From the cell containing the given text, extract its center point as (x, y) coordinate. 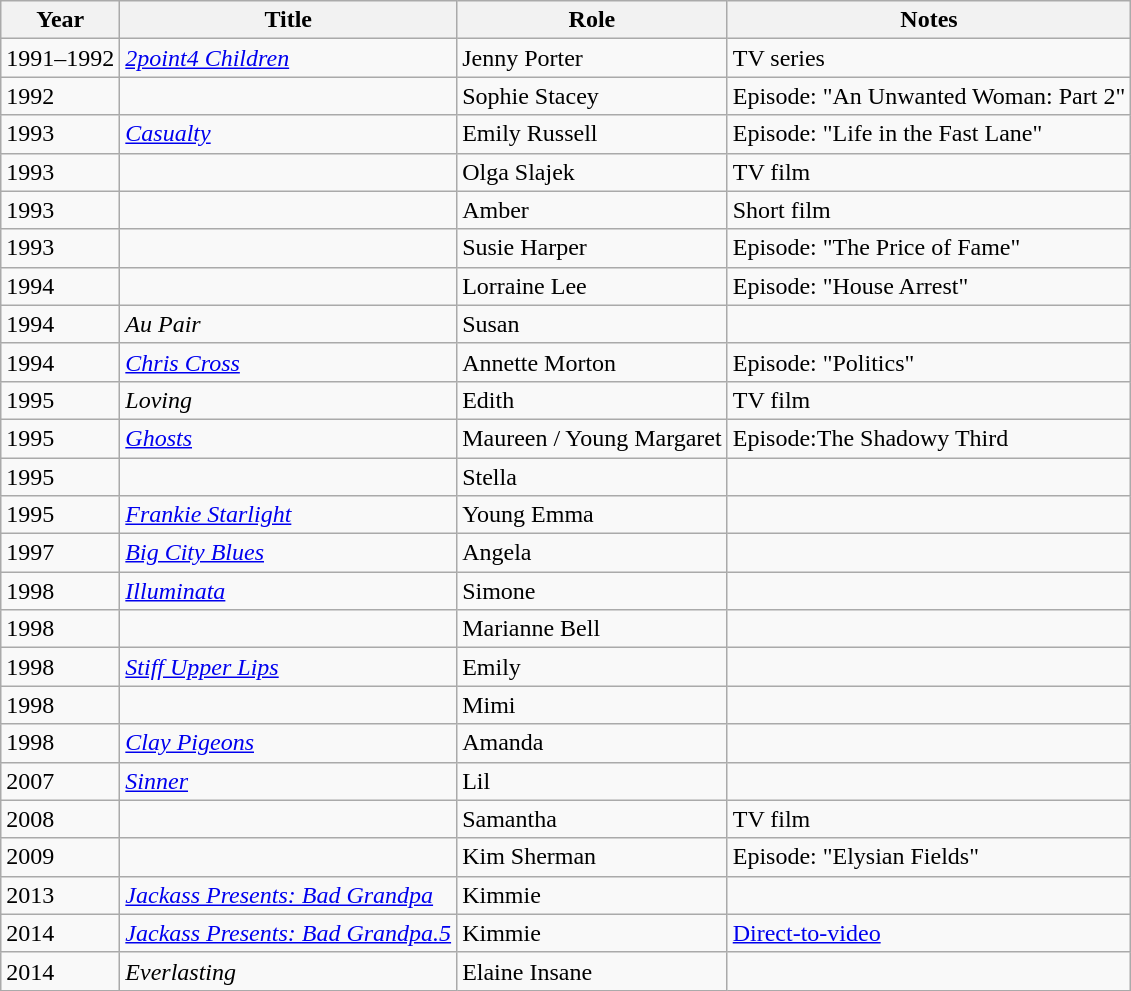
Illuminata (288, 591)
Susan (592, 324)
Angela (592, 553)
Episode: "Life in the Fast Lane" (929, 134)
Role (592, 20)
Episode: "An Unwanted Woman: Part 2" (929, 96)
Amanda (592, 743)
Young Emma (592, 515)
Sophie Stacey (592, 96)
Kim Sherman (592, 857)
Episode: "Politics" (929, 362)
2009 (60, 857)
Amber (592, 210)
Olga Slajek (592, 172)
Everlasting (288, 971)
Mimi (592, 705)
Stella (592, 477)
Elaine Insane (592, 971)
1991–1992 (60, 58)
1992 (60, 96)
Edith (592, 400)
Episode: "The Price of Fame" (929, 248)
Episode:The Shadowy Third (929, 438)
Short film (929, 210)
Emily (592, 667)
2008 (60, 819)
Marianne Bell (592, 629)
Casualty (288, 134)
Notes (929, 20)
Loving (288, 400)
Maureen / Young Margaret (592, 438)
Episode: "House Arrest" (929, 286)
Ghosts (288, 438)
Simone (592, 591)
2013 (60, 895)
Jenny Porter (592, 58)
Samantha (592, 819)
Emily Russell (592, 134)
1997 (60, 553)
Chris Cross (288, 362)
Susie Harper (592, 248)
Year (60, 20)
Clay Pigeons (288, 743)
Episode: "Elysian Fields" (929, 857)
Direct-to-video (929, 933)
Frankie Starlight (288, 515)
Title (288, 20)
Jackass Presents: Bad Grandpa (288, 895)
Lil (592, 781)
Jackass Presents: Bad Grandpa.5 (288, 933)
Annette Morton (592, 362)
TV series (929, 58)
Au Pair (288, 324)
2007 (60, 781)
Stiff Upper Lips (288, 667)
2point4 Children (288, 58)
Sinner (288, 781)
Big City Blues (288, 553)
Lorraine Lee (592, 286)
